Scan for the cell matching the given text and deliver its (X, Y) coordinate at center. 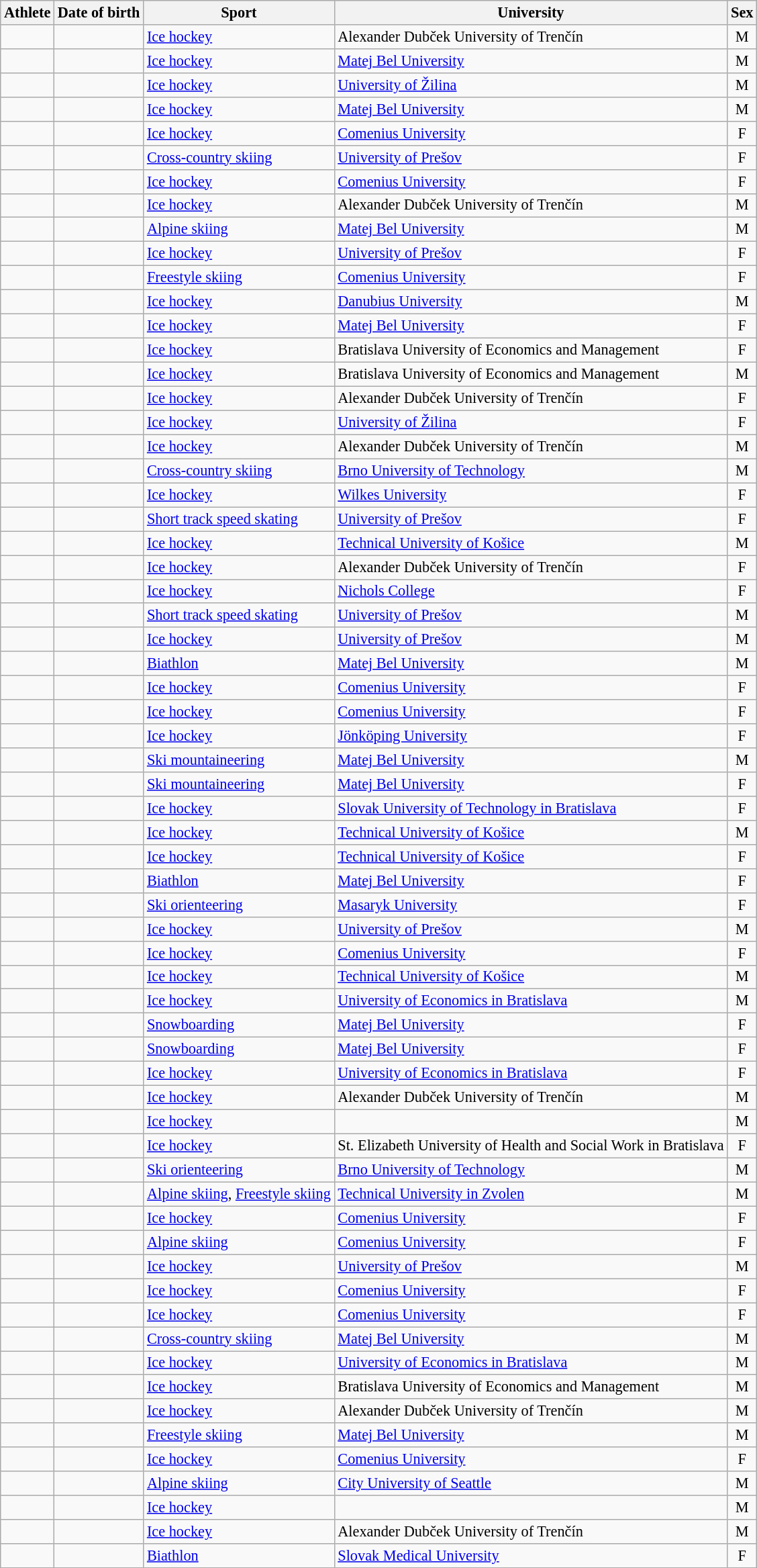
University (531, 13)
Technical University in Zvolen (531, 1194)
St. Elizabeth University of Health and Social Work in Bratislava (531, 1146)
Slovak University of Technology in Bratislava (531, 809)
Athlete (28, 13)
Sex (742, 13)
Danubius University (531, 302)
Wilkes University (531, 495)
Jönköping University (531, 736)
Alpine skiing, Freestyle skiing (239, 1194)
Date of birth (99, 13)
City University of Seattle (531, 1483)
Slovak Medical University (531, 1556)
Masaryk University (531, 905)
Nichols College (531, 591)
Sport (239, 13)
